Extract the [X, Y] coordinate from the center of the cell holding the provided text.  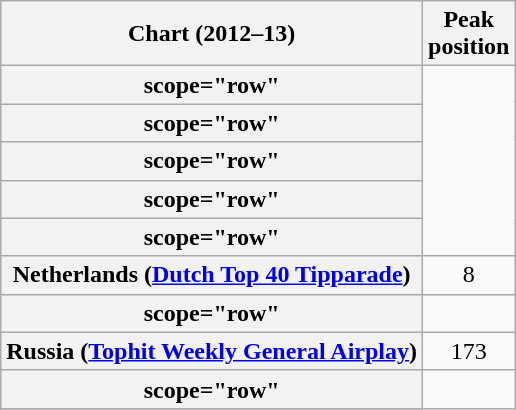
8 [469, 275]
173 [469, 351]
Russia (Tophit Weekly General Airplay) [212, 351]
Chart (2012–13) [212, 34]
Netherlands (Dutch Top 40 Tipparade) [212, 275]
Peakposition [469, 34]
